Detect which cell encompasses the target text, then output its [x, y] center coordinate. 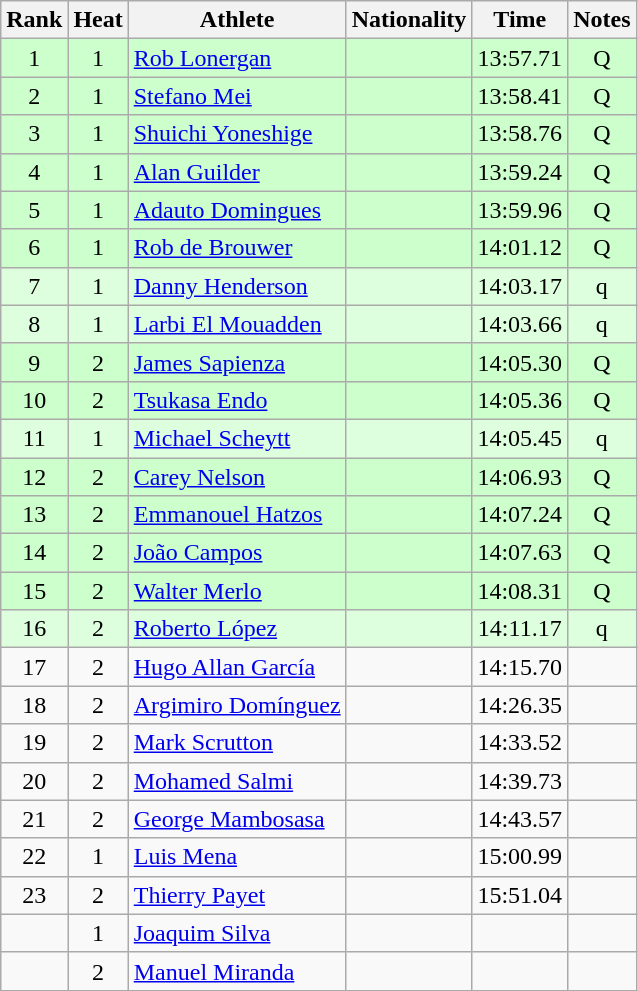
9 [34, 362]
11 [34, 438]
Rob Lonergan [237, 58]
14:43.57 [520, 819]
Rob de Brouwer [237, 248]
14:07.24 [520, 515]
Shuichi Yoneshige [237, 134]
21 [34, 819]
14:15.70 [520, 667]
Luis Mena [237, 857]
Thierry Payet [237, 895]
19 [34, 743]
3 [34, 134]
Manuel Miranda [237, 971]
8 [34, 324]
Time [520, 20]
23 [34, 895]
Mark Scrutton [237, 743]
14:05.45 [520, 438]
7 [34, 286]
13:58.76 [520, 134]
14:08.31 [520, 591]
5 [34, 210]
14:01.12 [520, 248]
12 [34, 477]
13:57.71 [520, 58]
Notes [602, 20]
Tsukasa Endo [237, 400]
14:07.63 [520, 553]
Nationality [409, 20]
18 [34, 705]
13:58.41 [520, 96]
14:03.17 [520, 286]
Danny Henderson [237, 286]
13:59.24 [520, 172]
Adauto Domingues [237, 210]
14:05.30 [520, 362]
15:51.04 [520, 895]
Joaquim Silva [237, 933]
Rank [34, 20]
Carey Nelson [237, 477]
Michael Scheytt [237, 438]
14:33.52 [520, 743]
Argimiro Domínguez [237, 705]
14:06.93 [520, 477]
Athlete [237, 20]
Walter Merlo [237, 591]
15 [34, 591]
17 [34, 667]
4 [34, 172]
22 [34, 857]
Hugo Allan García [237, 667]
Roberto López [237, 629]
Mohamed Salmi [237, 781]
14:39.73 [520, 781]
Stefano Mei [237, 96]
James Sapienza [237, 362]
14:11.17 [520, 629]
15:00.99 [520, 857]
Heat [98, 20]
6 [34, 248]
13:59.96 [520, 210]
16 [34, 629]
10 [34, 400]
Alan Guilder [237, 172]
14:26.35 [520, 705]
João Campos [237, 553]
13 [34, 515]
George Mambosasa [237, 819]
Emmanouel Hatzos [237, 515]
14 [34, 553]
14:03.66 [520, 324]
14:05.36 [520, 400]
Larbi El Mouadden [237, 324]
20 [34, 781]
